Determine the [X, Y] coordinate at the center of the cell enclosing the given text.  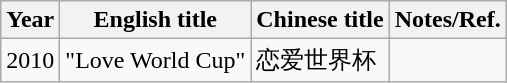
English title [156, 20]
Chinese title [320, 20]
"Love World Cup" [156, 60]
Year [30, 20]
恋爱世界杯 [320, 60]
Notes/Ref. [448, 20]
2010 [30, 60]
